Return (x, y) of the center of cell containing provided text 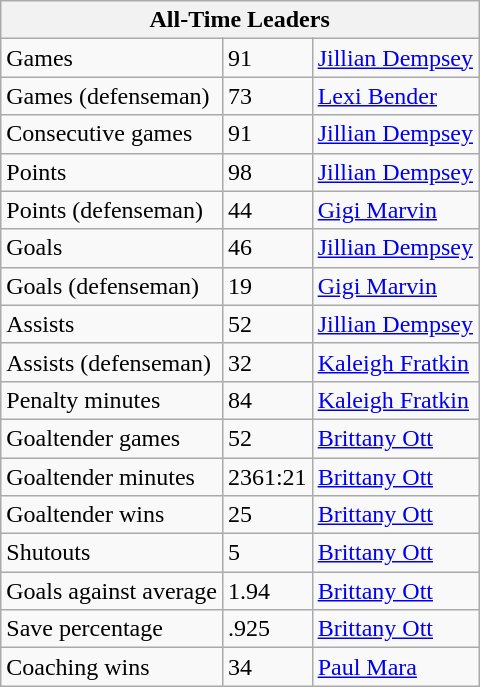
Penalty minutes (112, 400)
Points (defenseman) (112, 210)
34 (267, 667)
2361:21 (267, 477)
All-Time Leaders (240, 20)
Goaltender minutes (112, 477)
Lexi Bender (395, 96)
Goaltender games (112, 438)
5 (267, 553)
Goals (defenseman) (112, 286)
25 (267, 515)
1.94 (267, 591)
Games (defenseman) (112, 96)
Coaching wins (112, 667)
Goaltender wins (112, 515)
Assists (defenseman) (112, 362)
Goals against average (112, 591)
98 (267, 172)
Shutouts (112, 553)
Points (112, 172)
Consecutive games (112, 134)
Assists (112, 324)
Paul Mara (395, 667)
Games (112, 58)
.925 (267, 629)
19 (267, 286)
32 (267, 362)
46 (267, 248)
Goals (112, 248)
73 (267, 96)
44 (267, 210)
84 (267, 400)
Save percentage (112, 629)
